Return [X, Y] of the center of cell containing provided text 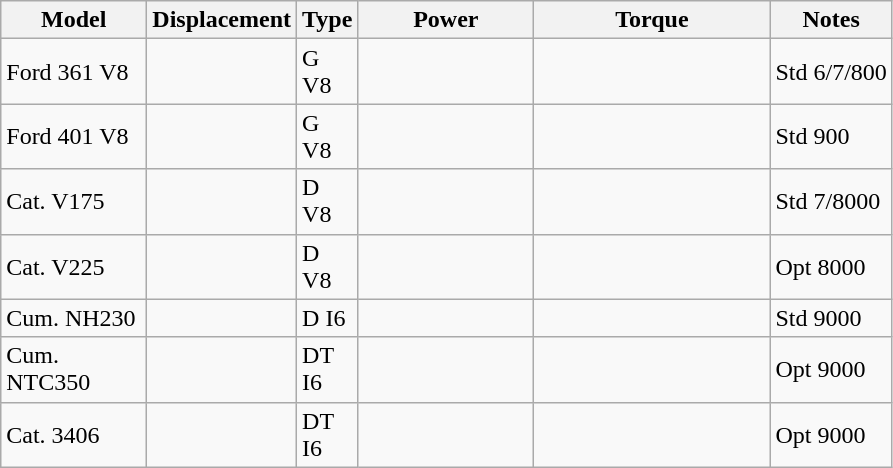
Std 900 [831, 136]
Opt 8000 [831, 266]
Cat. 3406 [74, 434]
Cum. NTC350 [74, 370]
Std 9000 [831, 318]
D I6 [328, 318]
Power [446, 20]
Ford 401 V8 [74, 136]
Notes [831, 20]
Std 6/7/800 [831, 72]
Displacement [222, 20]
Torque [652, 20]
Model [74, 20]
Cat. V225 [74, 266]
Cum. NH230 [74, 318]
Cat. V175 [74, 202]
Std 7/8000 [831, 202]
Type [328, 20]
Ford 361 V8 [74, 72]
